Provide the [X, Y] coordinate of the cell's center where the given text is located.  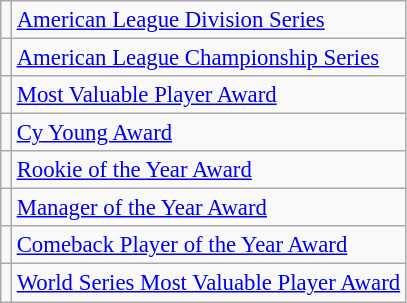
Most Valuable Player Award [208, 95]
Manager of the Year Award [208, 208]
Cy Young Award [208, 133]
American League Division Series [208, 20]
American League Championship Series [208, 58]
World Series Most Valuable Player Award [208, 283]
Rookie of the Year Award [208, 170]
Comeback Player of the Year Award [208, 245]
